Search for the cell housing the specified text and yield its [x, y] center coordinate. 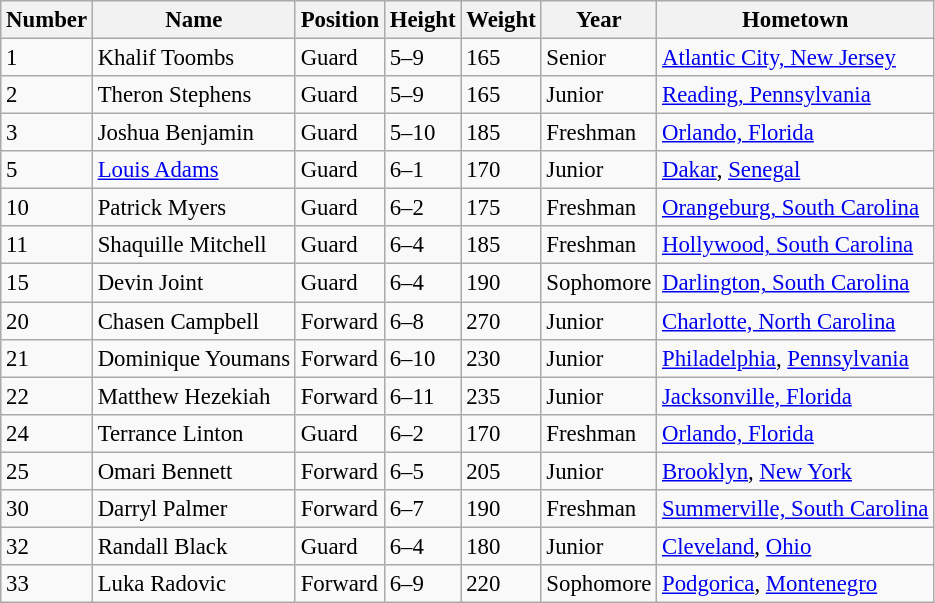
230 [501, 358]
21 [47, 358]
Luka Radovic [194, 584]
Position [340, 20]
5–10 [422, 133]
180 [501, 546]
Name [194, 20]
Philadelphia, Pennsylvania [796, 358]
6–10 [422, 358]
Theron Stephens [194, 95]
6–11 [422, 396]
6–8 [422, 321]
3 [47, 133]
Khalif Toombs [194, 58]
15 [47, 283]
205 [501, 471]
Atlantic City, New Jersey [796, 58]
270 [501, 321]
20 [47, 321]
Senior [599, 58]
32 [47, 546]
Omari Bennett [194, 471]
5 [47, 170]
Joshua Benjamin [194, 133]
Darlington, South Carolina [796, 283]
235 [501, 396]
Hometown [796, 20]
Louis Adams [194, 170]
Chasen Campbell [194, 321]
Cleveland, Ohio [796, 546]
22 [47, 396]
Patrick Myers [194, 208]
Darryl Palmer [194, 509]
Devin Joint [194, 283]
Dominique Youmans [194, 358]
Shaquille Mitchell [194, 245]
Charlotte, North Carolina [796, 321]
Dakar, Senegal [796, 170]
6–1 [422, 170]
Matthew Hezekiah [194, 396]
Randall Black [194, 546]
Year [599, 20]
6–7 [422, 509]
6–9 [422, 584]
175 [501, 208]
Terrance Linton [194, 433]
2 [47, 95]
6–5 [422, 471]
Jacksonville, Florida [796, 396]
30 [47, 509]
Reading, Pennsylvania [796, 95]
Weight [501, 20]
220 [501, 584]
11 [47, 245]
25 [47, 471]
Hollywood, South Carolina [796, 245]
Brooklyn, New York [796, 471]
Number [47, 20]
1 [47, 58]
10 [47, 208]
Podgorica, Montenegro [796, 584]
24 [47, 433]
Summerville, South Carolina [796, 509]
33 [47, 584]
Orangeburg, South Carolina [796, 208]
Height [422, 20]
